Find where the given text appears and provide that cell's center as [X, Y] coordinate. 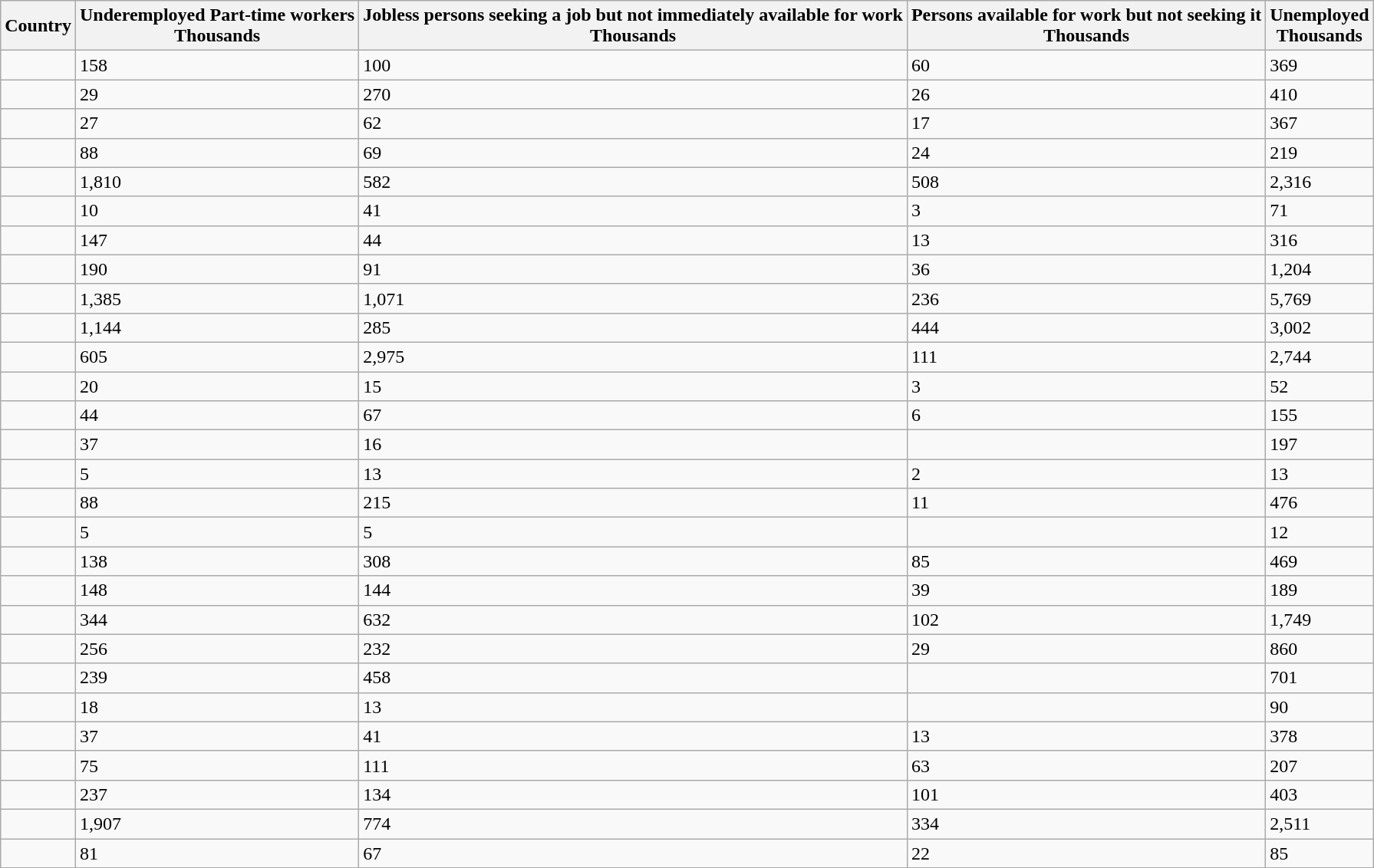
458 [634, 678]
18 [216, 707]
Persons available for work but not seeking it Thousands [1086, 26]
6 [1086, 416]
36 [1086, 269]
75 [216, 765]
144 [634, 590]
207 [1320, 765]
100 [634, 65]
2,316 [1320, 182]
369 [1320, 65]
24 [1086, 153]
632 [634, 620]
285 [634, 327]
1,144 [216, 327]
189 [1320, 590]
10 [216, 211]
101 [1086, 794]
20 [216, 386]
410 [1320, 94]
148 [216, 590]
219 [1320, 153]
11 [1086, 503]
62 [634, 123]
17 [1086, 123]
138 [216, 561]
26 [1086, 94]
403 [1320, 794]
102 [1086, 620]
367 [1320, 123]
147 [216, 240]
69 [634, 153]
90 [1320, 707]
334 [1086, 824]
2,744 [1320, 357]
1,810 [216, 182]
Country [38, 26]
60 [1086, 65]
270 [634, 94]
52 [1320, 386]
256 [216, 649]
215 [634, 503]
155 [1320, 416]
701 [1320, 678]
2,975 [634, 357]
237 [216, 794]
1,749 [1320, 620]
63 [1086, 765]
508 [1086, 182]
27 [216, 123]
91 [634, 269]
1,907 [216, 824]
476 [1320, 503]
1,385 [216, 298]
134 [634, 794]
316 [1320, 240]
Underemployed Part-time workersThousands [216, 26]
UnemployedThousands [1320, 26]
16 [634, 445]
232 [634, 649]
582 [634, 182]
774 [634, 824]
15 [634, 386]
236 [1086, 298]
197 [1320, 445]
2 [1086, 474]
444 [1086, 327]
1,071 [634, 298]
158 [216, 65]
81 [216, 853]
239 [216, 678]
190 [216, 269]
71 [1320, 211]
1,204 [1320, 269]
2,511 [1320, 824]
605 [216, 357]
39 [1086, 590]
860 [1320, 649]
12 [1320, 532]
3,002 [1320, 327]
22 [1086, 853]
378 [1320, 736]
5,769 [1320, 298]
Jobless persons seeking a job but not immediately available for work Thousands [634, 26]
344 [216, 620]
308 [634, 561]
469 [1320, 561]
